Locate the cell with the specified text and output its (X, Y) center coordinate. 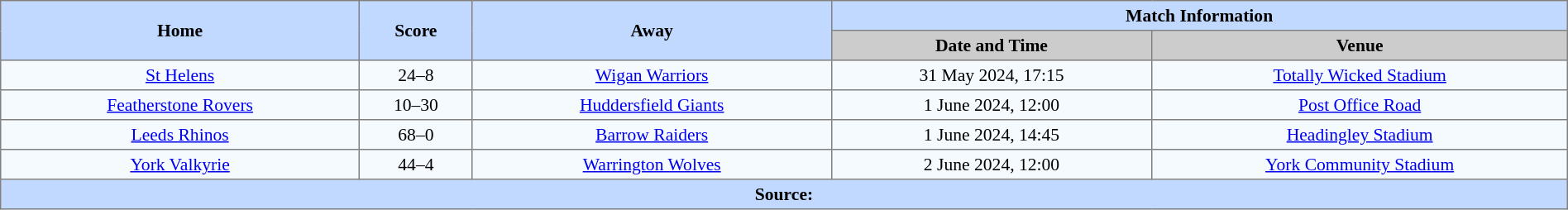
1 June 2024, 14:45 (992, 135)
Headingley Stadium (1360, 135)
Totally Wicked Stadium (1360, 75)
Featherstone Rovers (180, 105)
Huddersfield Giants (652, 105)
1 June 2024, 12:00 (992, 105)
York Community Stadium (1360, 165)
Away (652, 31)
Post Office Road (1360, 105)
24–8 (415, 75)
Match Information (1199, 16)
Score (415, 31)
Venue (1360, 45)
Barrow Raiders (652, 135)
St Helens (180, 75)
Leeds Rhinos (180, 135)
Source: (784, 194)
68–0 (415, 135)
Wigan Warriors (652, 75)
10–30 (415, 105)
44–4 (415, 165)
2 June 2024, 12:00 (992, 165)
Warrington Wolves (652, 165)
York Valkyrie (180, 165)
Home (180, 31)
Date and Time (992, 45)
31 May 2024, 17:15 (992, 75)
